Identify which cell holds the provided text, then report its [x, y] central coordinate. 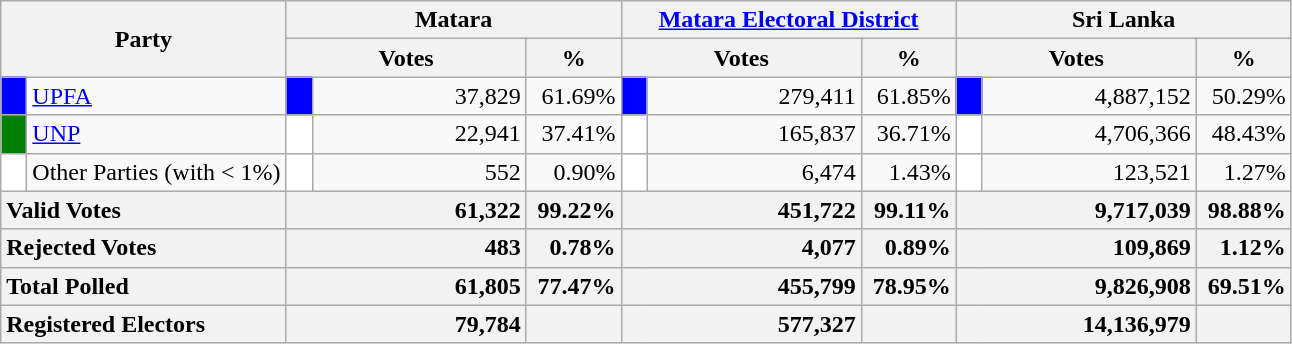
77.47% [574, 286]
36.71% [908, 134]
14,136,979 [1076, 324]
0.78% [574, 248]
Rejected Votes [144, 248]
4,887,152 [1089, 96]
577,327 [741, 324]
0.89% [908, 248]
552 [419, 172]
1.12% [1244, 248]
Valid Votes [144, 210]
Sri Lanka [1124, 20]
Matara Electoral District [788, 20]
1.27% [1244, 172]
4,706,366 [1089, 134]
Party [144, 39]
48.43% [1244, 134]
Total Polled [144, 286]
279,411 [754, 96]
451,722 [741, 210]
6,474 [754, 172]
69.51% [1244, 286]
9,826,908 [1076, 286]
455,799 [741, 286]
483 [406, 248]
1.43% [908, 172]
165,837 [754, 134]
61.69% [574, 96]
Matara [454, 20]
99.11% [908, 210]
UNP [156, 134]
4,077 [741, 248]
UPFA [156, 96]
61,805 [406, 286]
0.90% [574, 172]
79,784 [406, 324]
98.88% [1244, 210]
37,829 [419, 96]
61.85% [908, 96]
22,941 [419, 134]
61,322 [406, 210]
Registered Electors [144, 324]
Other Parties (with < 1%) [156, 172]
123,521 [1089, 172]
9,717,039 [1076, 210]
50.29% [1244, 96]
99.22% [574, 210]
78.95% [908, 286]
37.41% [574, 134]
109,869 [1076, 248]
